For the text-containing cell, return its midpoint in (x, y) coordinate format. 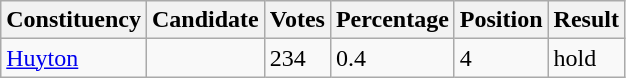
0.4 (392, 58)
Huyton (74, 58)
234 (297, 58)
Constituency (74, 20)
4 (501, 58)
Percentage (392, 20)
hold (586, 58)
Candidate (205, 20)
Result (586, 20)
Votes (297, 20)
Position (501, 20)
